Find where the given text appears and provide that cell's center as (X, Y) coordinate. 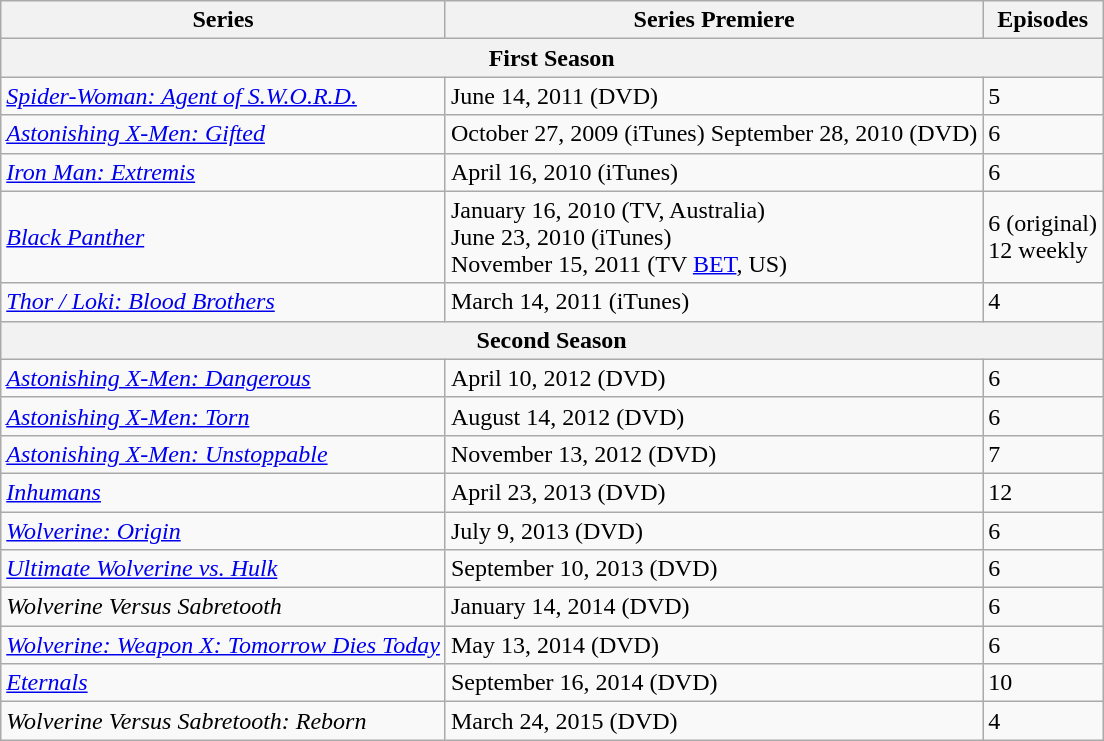
Wolverine Versus Sabretooth: Reborn (224, 721)
Astonishing X-Men: Unstoppable (224, 454)
First Season (552, 58)
January 16, 2010 (TV, Australia)June 23, 2010 (iTunes)November 15, 2011 (TV BET, US) (714, 237)
July 9, 2013 (DVD) (714, 531)
Astonishing X-Men: Dangerous (224, 378)
Second Season (552, 340)
April 16, 2010 (iTunes) (714, 172)
7 (1043, 454)
Wolverine: Origin (224, 531)
Wolverine Versus Sabretooth (224, 607)
Ultimate Wolverine vs. Hulk (224, 569)
Black Panther (224, 237)
Episodes (1043, 20)
October 27, 2009 (iTunes) September 28, 2010 (DVD) (714, 134)
March 14, 2011 (iTunes) (714, 302)
March 24, 2015 (DVD) (714, 721)
May 13, 2014 (DVD) (714, 645)
Series Premiere (714, 20)
10 (1043, 683)
November 13, 2012 (DVD) (714, 454)
Wolverine: Weapon X: Tomorrow Dies Today (224, 645)
June 14, 2011 (DVD) (714, 96)
Iron Man: Extremis (224, 172)
April 10, 2012 (DVD) (714, 378)
August 14, 2012 (DVD) (714, 416)
Astonishing X-Men: Torn (224, 416)
5 (1043, 96)
April 23, 2013 (DVD) (714, 492)
January 14, 2014 (DVD) (714, 607)
September 16, 2014 (DVD) (714, 683)
September 10, 2013 (DVD) (714, 569)
12 (1043, 492)
Eternals (224, 683)
Series (224, 20)
Spider-Woman: Agent of S.W.O.R.D. (224, 96)
6 (original)12 weekly (1043, 237)
Astonishing X-Men: Gifted (224, 134)
Inhumans (224, 492)
Thor / Loki: Blood Brothers (224, 302)
